Return (X, Y) of the center of cell containing provided text 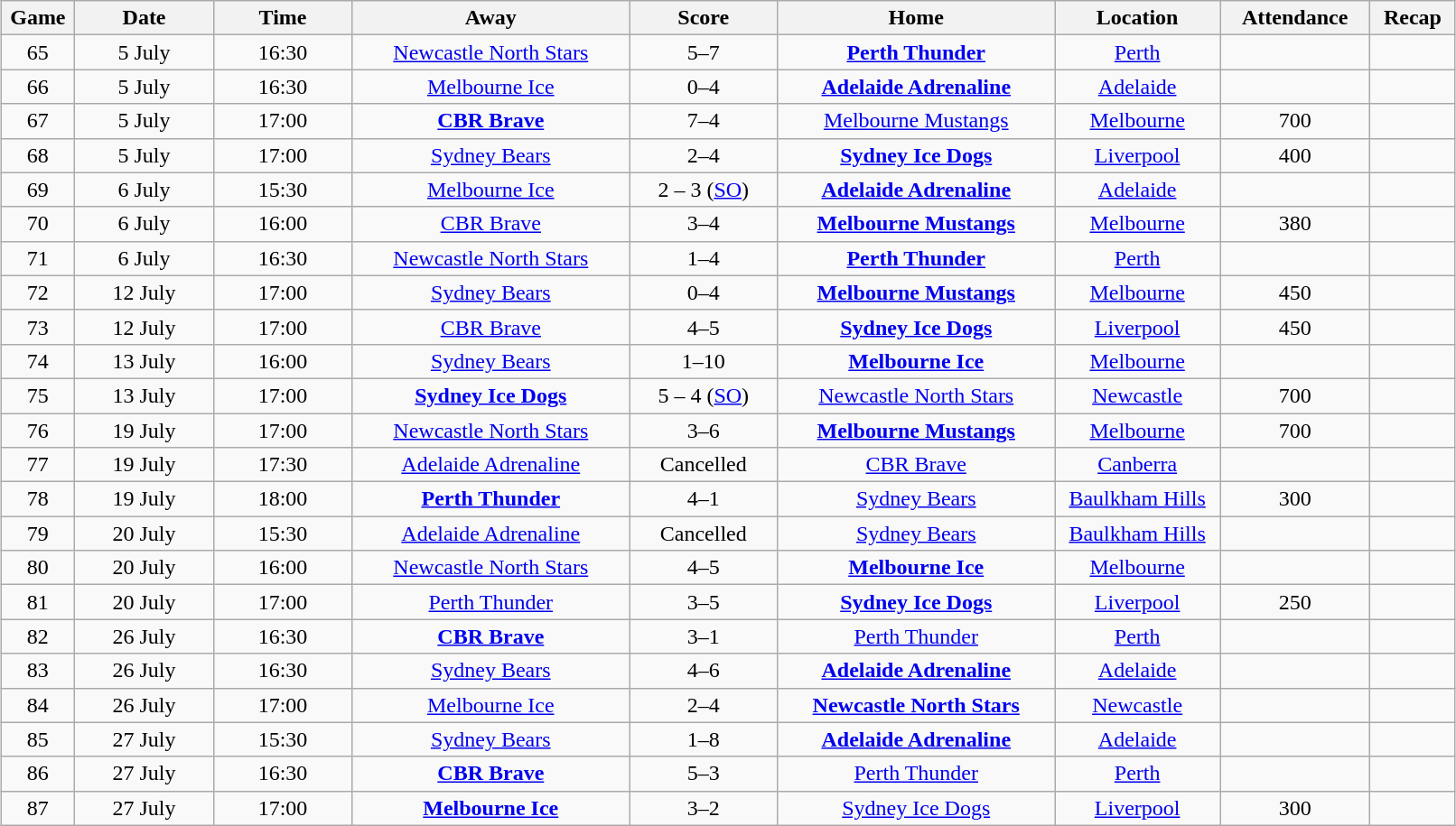
3–4 (704, 224)
Attendance (1295, 18)
Date (145, 18)
78 (38, 499)
80 (38, 568)
400 (1295, 155)
76 (38, 431)
Away (491, 18)
3–1 (704, 636)
Location (1138, 18)
17:30 (282, 465)
86 (38, 774)
1–8 (704, 739)
3–6 (704, 431)
18:00 (282, 499)
65 (38, 52)
5 – 4 (SO) (704, 395)
70 (38, 224)
4–6 (704, 671)
67 (38, 121)
81 (38, 602)
87 (38, 808)
68 (38, 155)
84 (38, 705)
85 (38, 739)
5–7 (704, 52)
380 (1295, 224)
73 (38, 327)
5–3 (704, 774)
69 (38, 190)
82 (38, 636)
1–4 (704, 258)
Canberra (1138, 465)
66 (38, 87)
2 – 3 (SO) (704, 190)
77 (38, 465)
4–1 (704, 499)
Recap (1413, 18)
83 (38, 671)
3–5 (704, 602)
7–4 (704, 121)
72 (38, 292)
Home (916, 18)
Game (38, 18)
79 (38, 534)
250 (1295, 602)
1–10 (704, 361)
Time (282, 18)
74 (38, 361)
71 (38, 258)
Score (704, 18)
75 (38, 395)
3–2 (704, 808)
